Return (x, y) of the center of cell containing provided text 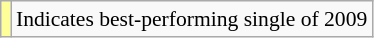
Indicates best-performing single of 2009 (192, 19)
